Locate the cell with the specified text and output its (x, y) center coordinate. 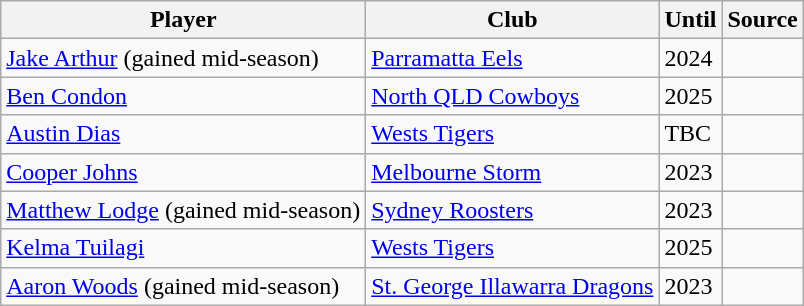
Cooper Johns (184, 172)
St. George Illawarra Dragons (512, 286)
Player (184, 20)
Club (512, 20)
Austin Dias (184, 134)
Ben Condon (184, 96)
Melbourne Storm (512, 172)
North QLD Cowboys (512, 96)
Aaron Woods (gained mid-season) (184, 286)
Parramatta Eels (512, 58)
TBC (690, 134)
Source (762, 20)
Kelma Tuilagi (184, 248)
Jake Arthur (gained mid-season) (184, 58)
Until (690, 20)
2024 (690, 58)
Sydney Roosters (512, 210)
Matthew Lodge (gained mid-season) (184, 210)
